Identify which cell holds the provided text, then report its [x, y] central coordinate. 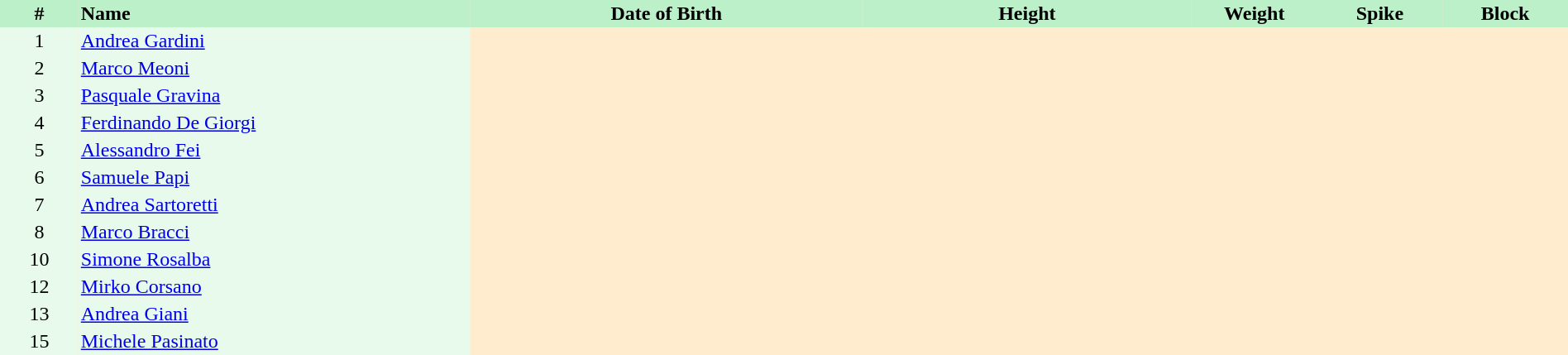
# [40, 13]
Marco Bracci [275, 232]
Andrea Giani [275, 314]
Ferdinando De Giorgi [275, 122]
13 [40, 314]
Block [1505, 13]
3 [40, 96]
Simone Rosalba [275, 260]
2 [40, 68]
Date of Birth [667, 13]
8 [40, 232]
Samuele Papi [275, 177]
Andrea Sartoretti [275, 205]
Weight [1255, 13]
Mirko Corsano [275, 286]
4 [40, 122]
Spike [1380, 13]
Alessandro Fei [275, 151]
Height [1027, 13]
Name [275, 13]
12 [40, 286]
15 [40, 341]
6 [40, 177]
1 [40, 41]
Michele Pasinato [275, 341]
Pasquale Gravina [275, 96]
7 [40, 205]
10 [40, 260]
Andrea Gardini [275, 41]
Marco Meoni [275, 68]
5 [40, 151]
